Find where the given text appears and provide that cell's center as (x, y) coordinate. 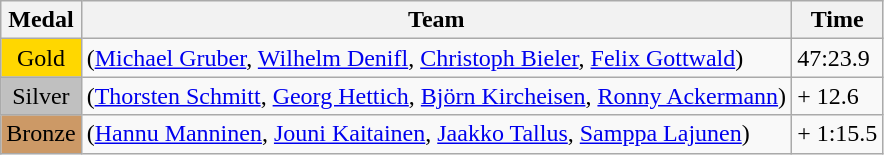
Bronze (41, 134)
(Hannu Manninen, Jouni Kaitainen, Jaakko Tallus, Samppa Lajunen) (436, 134)
Team (436, 20)
(Thorsten Schmitt, Georg Hettich, Björn Kircheisen, Ronny Ackermann) (436, 96)
Gold (41, 58)
+ 12.6 (838, 96)
Silver (41, 96)
(Michael Gruber, Wilhelm Denifl, Christoph Bieler, Felix Gottwald) (436, 58)
+ 1:15.5 (838, 134)
Time (838, 20)
47:23.9 (838, 58)
Medal (41, 20)
